Return [X, Y] of the center of cell containing provided text 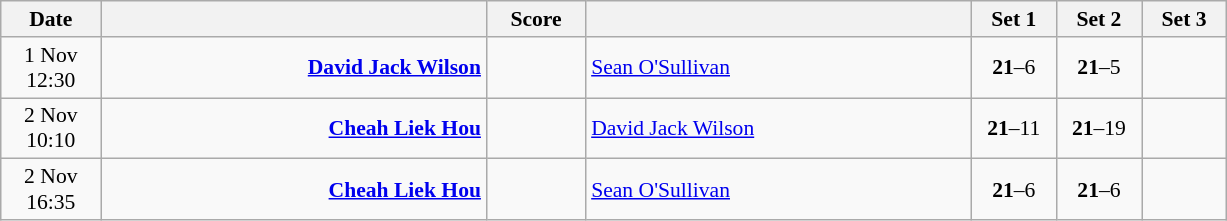
Date [51, 19]
Set 1 [1014, 19]
Set 3 [1184, 19]
Set 2 [1098, 19]
1 Nov12:30 [51, 68]
2 Nov16:35 [51, 190]
Score [536, 19]
21–5 [1098, 68]
21–19 [1098, 128]
2 Nov10:10 [51, 128]
21–11 [1014, 128]
